Search for the cell housing the specified text and yield its [x, y] center coordinate. 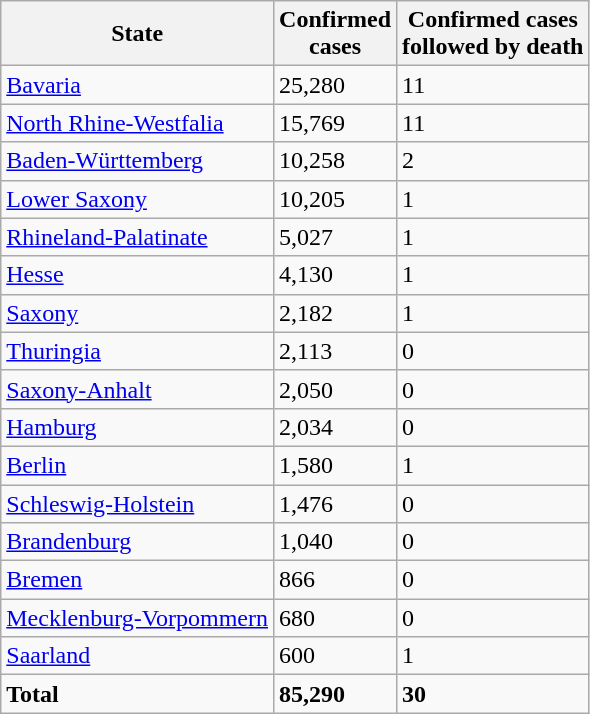
Confirmed cases [336, 34]
600 [336, 656]
State [138, 34]
Berlin [138, 465]
Schleswig-Holstein [138, 503]
Saxony-Anhalt [138, 389]
2,050 [336, 389]
Baden-Württemberg [138, 161]
2 [493, 161]
1,040 [336, 542]
Mecklenburg-Vorpommern [138, 618]
Hesse [138, 275]
10,205 [336, 199]
Confirmed casesfollowed by death [493, 34]
Bavaria [138, 85]
Bremen [138, 580]
Saxony [138, 313]
2,113 [336, 351]
30 [493, 694]
85,290 [336, 694]
Saarland [138, 656]
15,769 [336, 123]
North Rhine-Westfalia [138, 123]
5,027 [336, 237]
Thuringia [138, 351]
1,476 [336, 503]
1,580 [336, 465]
Lower Saxony [138, 199]
25,280 [336, 85]
680 [336, 618]
Hamburg [138, 427]
Total [138, 694]
2,182 [336, 313]
Brandenburg [138, 542]
10,258 [336, 161]
2,034 [336, 427]
866 [336, 580]
4,130 [336, 275]
Rhineland-Palatinate [138, 237]
